Extract the [X, Y] coordinate from the center of the cell holding the provided text.  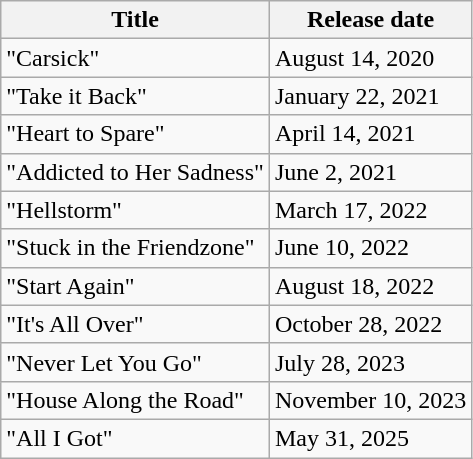
Release date [370, 20]
June 10, 2022 [370, 248]
November 10, 2023 [370, 400]
January 22, 2021 [370, 96]
"House Along the Road" [136, 400]
June 2, 2021 [370, 172]
Title [136, 20]
April 14, 2021 [370, 134]
"Stuck in the Friendzone" [136, 248]
October 28, 2022 [370, 324]
August 14, 2020 [370, 58]
July 28, 2023 [370, 362]
"Start Again" [136, 286]
August 18, 2022 [370, 286]
"Heart to Spare" [136, 134]
"Carsick" [136, 58]
"Addicted to Her Sadness" [136, 172]
"Never Let You Go" [136, 362]
"All I Got" [136, 438]
March 17, 2022 [370, 210]
"Hellstorm" [136, 210]
May 31, 2025 [370, 438]
"Take it Back" [136, 96]
"It's All Over" [136, 324]
